Search for the cell housing the specified text and yield its (x, y) center coordinate. 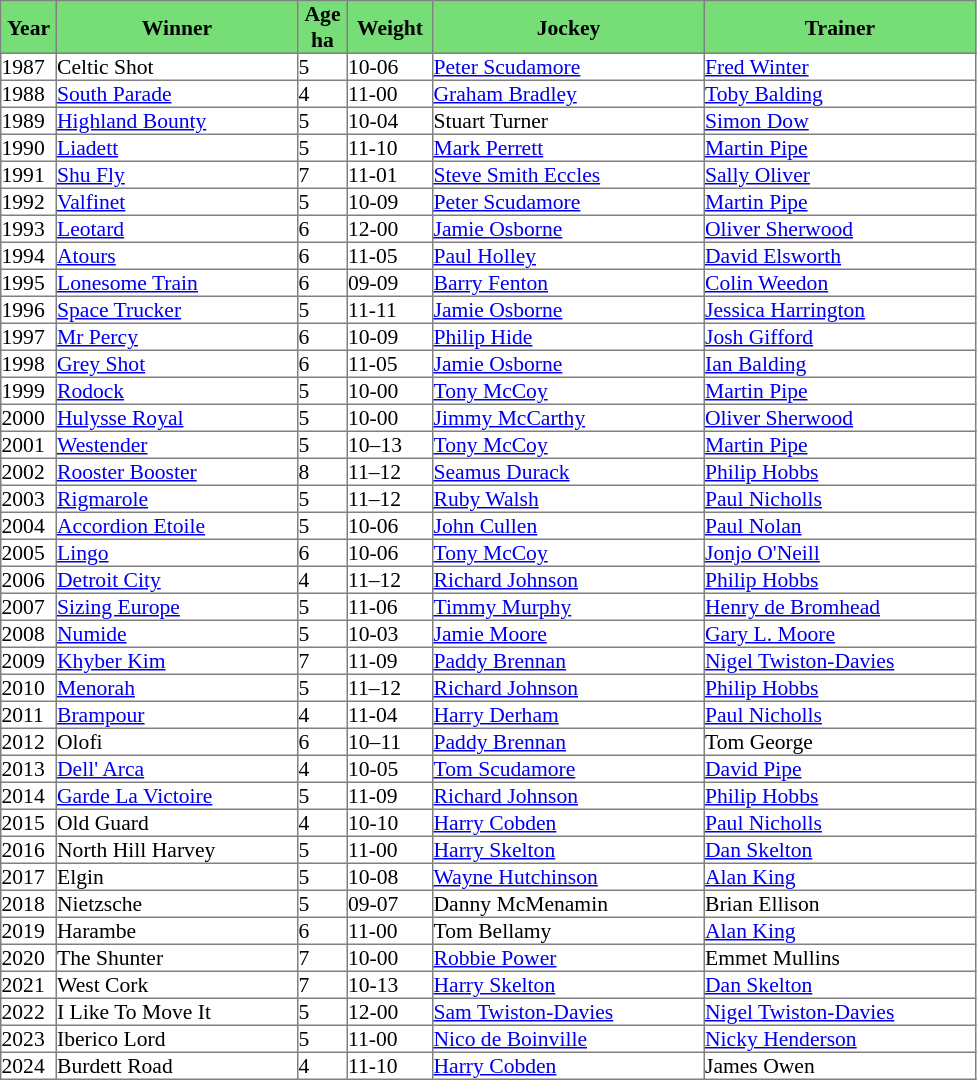
Burdett Road (177, 1066)
1987 (29, 66)
Westender (177, 444)
Emmet Mullins (840, 958)
Henry de Bromhead (840, 606)
2004 (29, 526)
2022 (29, 1012)
2005 (29, 552)
Shu Fly (177, 174)
Rigmarole (177, 498)
Brampour (177, 714)
Detroit City (177, 580)
Olofi (177, 742)
1997 (29, 336)
Brian Ellison (840, 904)
2015 (29, 822)
Jimmy McCarthy (569, 418)
1991 (29, 174)
Trainer (840, 27)
10–13 (390, 444)
8 (323, 472)
2019 (29, 930)
2021 (29, 984)
Tom Scudamore (569, 768)
1996 (29, 310)
2024 (29, 1066)
Harambe (177, 930)
1988 (29, 94)
Menorah (177, 688)
Khyber Kim (177, 660)
1990 (29, 148)
Wayne Hutchinson (569, 876)
Gary L. Moore (840, 634)
2002 (29, 472)
11-11 (390, 310)
Celtic Shot (177, 66)
Sam Twiston-Davies (569, 1012)
2018 (29, 904)
Mark Perrett (569, 148)
2008 (29, 634)
10-04 (390, 120)
Paul Nolan (840, 526)
Rooster Booster (177, 472)
Nietzsche (177, 904)
Jamie Moore (569, 634)
South Parade (177, 94)
Winner (177, 27)
Sally Oliver (840, 174)
2012 (29, 742)
Grey Shot (177, 364)
Highland Bounty (177, 120)
2011 (29, 714)
I Like To Move It (177, 1012)
Philip Hide (569, 336)
Valfinet (177, 202)
2003 (29, 498)
09-09 (390, 282)
1994 (29, 256)
2017 (29, 876)
2010 (29, 688)
10-13 (390, 984)
Fred Winter (840, 66)
Timmy Murphy (569, 606)
John Cullen (569, 526)
Iberico Lord (177, 1038)
1989 (29, 120)
11-01 (390, 174)
Liadett (177, 148)
2016 (29, 850)
Hulysse Royal (177, 418)
Paul Holley (569, 256)
West Cork (177, 984)
Seamus Durack (569, 472)
Harry Derham (569, 714)
Atours (177, 256)
Toby Balding (840, 94)
1993 (29, 228)
1998 (29, 364)
2007 (29, 606)
Steve Smith Eccles (569, 174)
10-08 (390, 876)
Numide (177, 634)
1992 (29, 202)
2000 (29, 418)
Leotard (177, 228)
Lonesome Train (177, 282)
Tom George (840, 742)
2014 (29, 796)
10-03 (390, 634)
Weight (390, 27)
Graham Bradley (569, 94)
2013 (29, 768)
2009 (29, 660)
Robbie Power (569, 958)
David Pipe (840, 768)
North Hill Harvey (177, 850)
Dell' Arca (177, 768)
11-06 (390, 606)
Ageha (323, 27)
David Elsworth (840, 256)
Ian Balding (840, 364)
Tom Bellamy (569, 930)
2020 (29, 958)
1999 (29, 390)
Ruby Walsh (569, 498)
Nicky Henderson (840, 1038)
Danny McMenamin (569, 904)
10–11 (390, 742)
1995 (29, 282)
Elgin (177, 876)
10-10 (390, 822)
09-07 (390, 904)
Colin Weedon (840, 282)
10-05 (390, 768)
Nico de Boinville (569, 1038)
Jessica Harrington (840, 310)
Rodock (177, 390)
Jockey (569, 27)
11-04 (390, 714)
Stuart Turner (569, 120)
2001 (29, 444)
Barry Fenton (569, 282)
Space Trucker (177, 310)
Mr Percy (177, 336)
2023 (29, 1038)
Year (29, 27)
Jonjo O'Neill (840, 552)
Old Guard (177, 822)
James Owen (840, 1066)
Garde La Victoire (177, 796)
Lingo (177, 552)
Accordion Etoile (177, 526)
Simon Dow (840, 120)
2006 (29, 580)
Sizing Europe (177, 606)
The Shunter (177, 958)
Josh Gifford (840, 336)
